Extract the [X, Y] coordinate from the center of the cell holding the provided text.  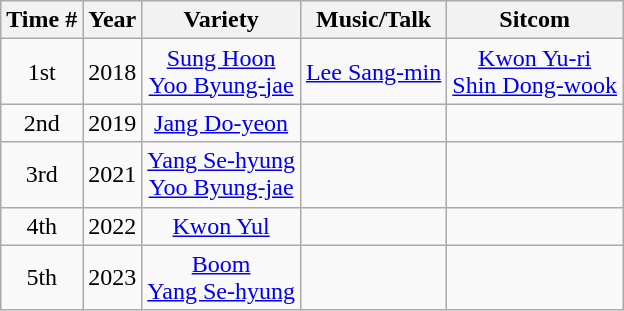
Music/Talk [373, 20]
1st [42, 72]
2023 [112, 278]
Kwon Yul [222, 226]
5th [42, 278]
Time # [42, 20]
Year [112, 20]
BoomYang Se-hyung [222, 278]
Yang Se-hyungYoo Byung-jae [222, 174]
4th [42, 226]
2nd [42, 123]
3rd [42, 174]
Variety [222, 20]
Kwon Yu-riShin Dong-wook [535, 72]
2019 [112, 123]
2021 [112, 174]
Lee Sang-min [373, 72]
2018 [112, 72]
Jang Do-yeon [222, 123]
2022 [112, 226]
Sitcom [535, 20]
Sung HoonYoo Byung-jae [222, 72]
